Find where the given text appears and provide that cell's center as (x, y) coordinate. 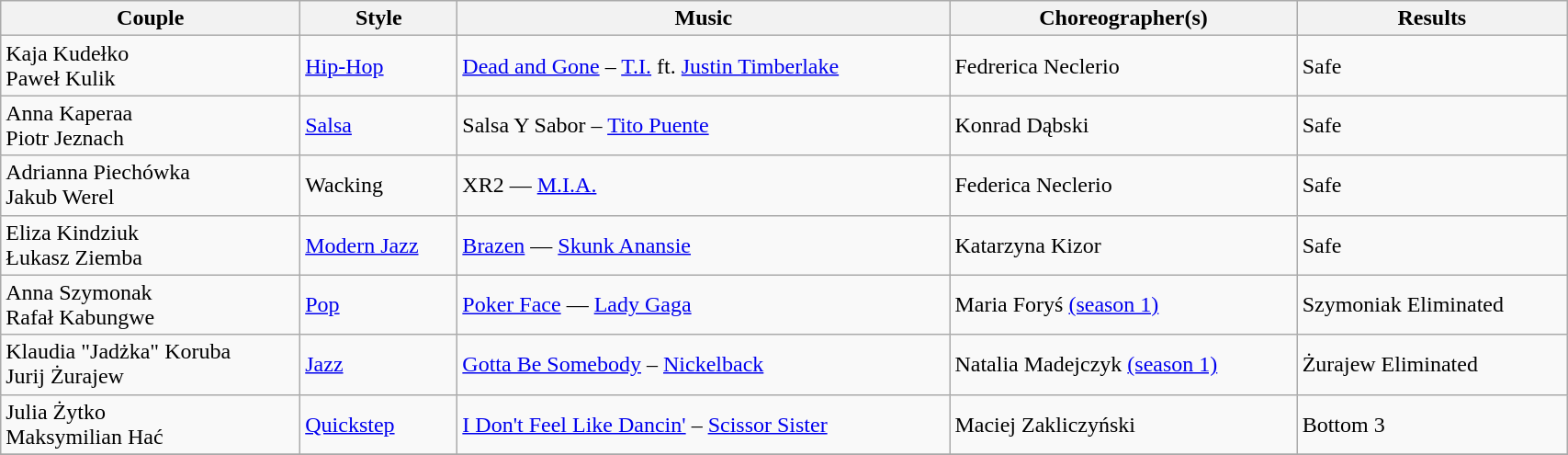
Żurajew Eliminated (1432, 364)
Julia ŻytkoMaksymilian Hać (151, 425)
Quickstep (378, 425)
I Don't Feel Like Dancin' – Scissor Sister (704, 425)
Gotta Be Somebody – Nickelback (704, 364)
Hip-Hop (378, 66)
Salsa Y Sabor – Tito Puente (704, 125)
Klaudia "Jadżka" KorubaJurij Żurajew (151, 364)
Anna SzymonakRafał Kabungwe (151, 305)
XR2 — M.I.A. (704, 186)
Pop (378, 305)
Jazz (378, 364)
Modern Jazz (378, 245)
Eliza KindziukŁukasz Ziemba (151, 245)
Style (378, 18)
Maciej Zakliczyński (1123, 425)
Konrad Dąbski (1123, 125)
Anna KaperaaPiotr Jeznach (151, 125)
Choreographer(s) (1123, 18)
Maria Foryś (season 1) (1123, 305)
Natalia Madejczyk (season 1) (1123, 364)
Wacking (378, 186)
Results (1432, 18)
Szymoniak Eliminated (1432, 305)
Poker Face — Lady Gaga (704, 305)
Dead and Gone – T.I. ft. Justin Timberlake (704, 66)
Adrianna PiechówkaJakub Werel (151, 186)
Couple (151, 18)
Katarzyna Kizor (1123, 245)
Bottom 3 (1432, 425)
Brazen — Skunk Anansie (704, 245)
Music (704, 18)
Federica Neclerio (1123, 186)
Kaja KudełkoPaweł Kulik (151, 66)
Salsa (378, 125)
Fedrerica Neclerio (1123, 66)
